Search for the cell housing the specified text and yield its [X, Y] center coordinate. 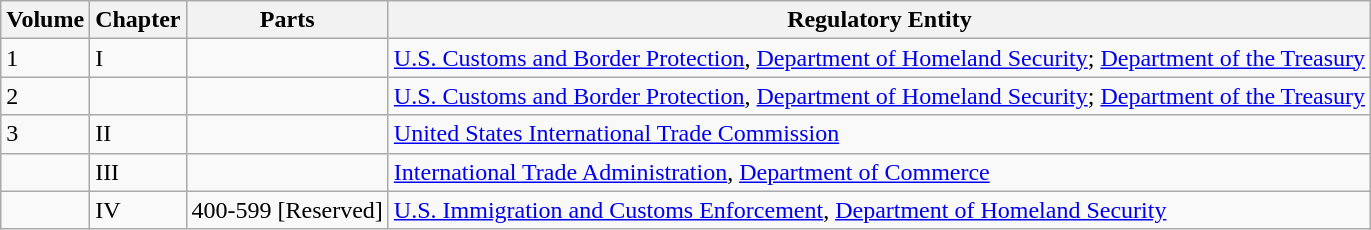
III [138, 172]
Parts [287, 20]
United States International Trade Commission [879, 134]
Chapter [138, 20]
1 [46, 58]
IV [138, 210]
Regulatory Entity [879, 20]
3 [46, 134]
U.S. Immigration and Customs Enforcement, Department of Homeland Security [879, 210]
400-599 [Reserved] [287, 210]
2 [46, 96]
I [138, 58]
II [138, 134]
International Trade Administration, Department of Commerce [879, 172]
Volume [46, 20]
